Detect which cell encompasses the target text, then output its [x, y] center coordinate. 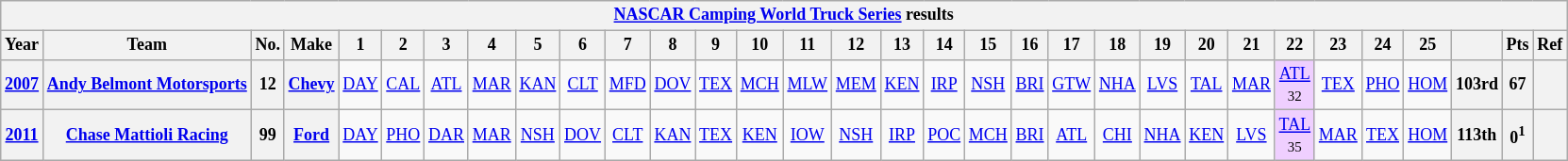
15 [988, 45]
Chevy [311, 85]
10 [759, 45]
No. [268, 45]
13 [902, 45]
20 [1207, 45]
2011 [23, 136]
17 [1072, 45]
Ford [311, 136]
67 [1517, 85]
7 [627, 45]
Year [23, 45]
113th [1477, 136]
2007 [23, 85]
24 [1383, 45]
9 [716, 45]
DAR [447, 136]
Ref [1550, 45]
2 [404, 45]
GTW [1072, 85]
6 [583, 45]
19 [1162, 45]
21 [1252, 45]
16 [1030, 45]
NASCAR Camping World Truck Series results [784, 15]
22 [1294, 45]
1 [360, 45]
18 [1118, 45]
25 [1428, 45]
23 [1338, 45]
MLW [808, 85]
Pts [1517, 45]
POC [944, 136]
Chase Mattioli Racing [147, 136]
3 [447, 45]
MFD [627, 85]
TAL35 [1294, 136]
IOW [808, 136]
ATL32 [1294, 85]
5 [538, 45]
01 [1517, 136]
Andy Belmont Motorsports [147, 85]
TAL [1207, 85]
MEM [856, 85]
8 [673, 45]
11 [808, 45]
14 [944, 45]
99 [268, 136]
103rd [1477, 85]
CAL [404, 85]
Team [147, 45]
4 [492, 45]
Make [311, 45]
CHI [1118, 136]
